Detect which cell encompasses the target text, then output its [x, y] center coordinate. 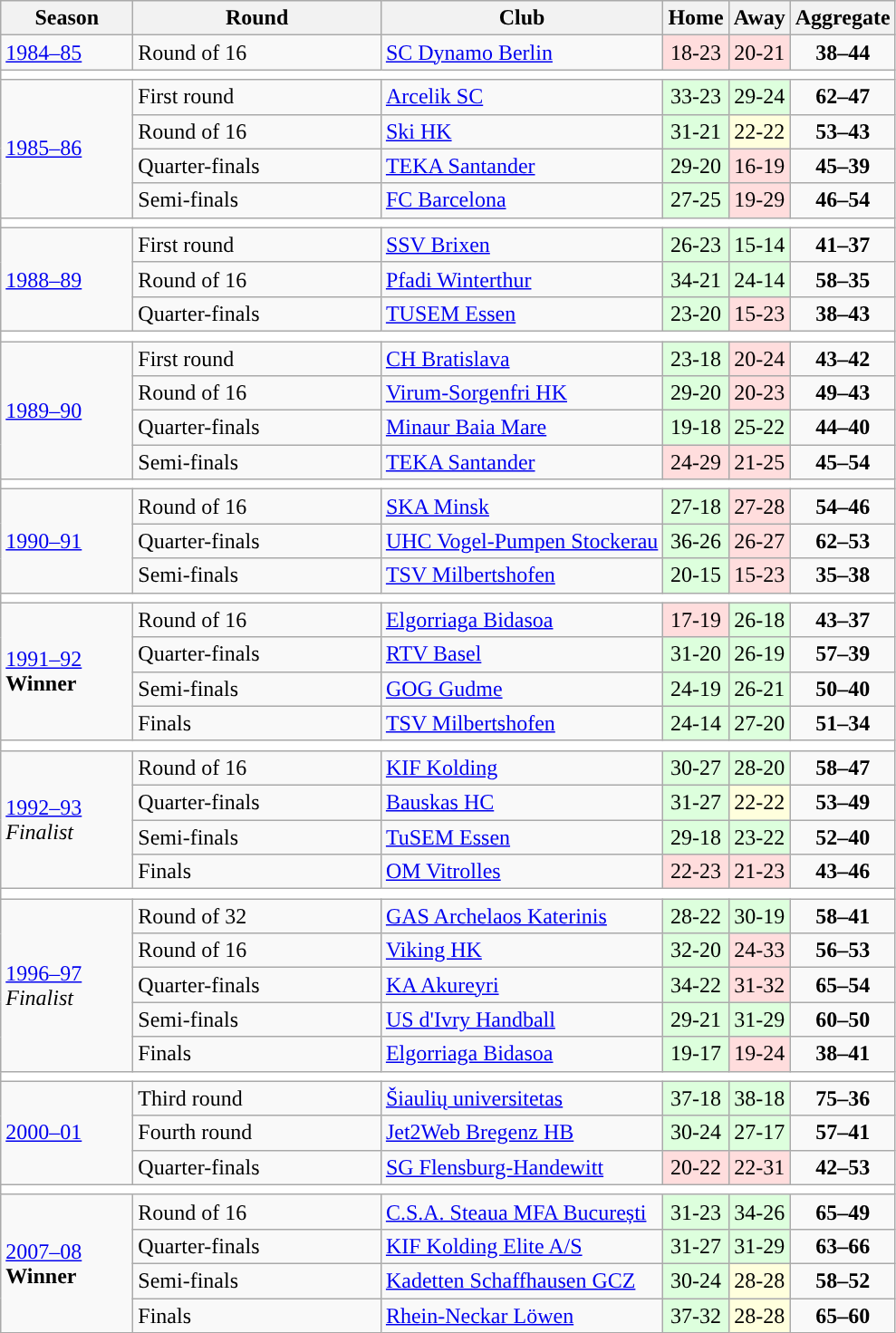
KIF Kolding [522, 768]
50–40 [843, 689]
1988–89 [67, 279]
24-33 [759, 951]
1985–86 [67, 149]
29-24 [759, 97]
Jet2Web Bregenz HB [522, 1133]
GAS Archelaos Katerinis [522, 916]
Viking HK [522, 951]
54–46 [843, 507]
Round of 32 [257, 916]
22-31 [759, 1167]
46–54 [843, 200]
TuSEM Essen [522, 836]
60–50 [843, 1019]
FC Barcelona [522, 200]
26-21 [759, 689]
41–37 [843, 245]
34-21 [696, 279]
57–39 [843, 654]
38–43 [843, 314]
Fourth round [257, 1133]
42–53 [843, 1167]
26-19 [759, 654]
34-26 [759, 1212]
62–47 [843, 97]
65–49 [843, 1212]
26-23 [696, 245]
Pfadi Winterthur [522, 279]
26-27 [759, 541]
Away [759, 18]
36-26 [696, 541]
25-22 [759, 428]
OM Vitrolles [522, 872]
28-22 [696, 916]
45–39 [843, 166]
15-14 [759, 245]
27-18 [696, 507]
57–41 [843, 1133]
29-18 [696, 836]
Round [257, 18]
65–60 [843, 1315]
UHC Vogel-Pumpen Stockerau [522, 541]
23-22 [759, 836]
23-18 [696, 358]
19-18 [696, 428]
Third round [257, 1098]
C.S.A. Steaua MFA București [522, 1212]
35–38 [843, 575]
49–43 [843, 393]
27-20 [759, 723]
58–35 [843, 279]
38-18 [759, 1098]
RTV Basel [522, 654]
US d'Ivry Handball [522, 1019]
1990–91 [67, 541]
53–49 [843, 802]
1984–85 [67, 53]
27-17 [759, 1133]
31-32 [759, 985]
21-23 [759, 872]
SG Flensburg-Handewitt [522, 1167]
19-17 [696, 1054]
18-23 [696, 53]
1992–93 Finalist [67, 819]
53–43 [843, 131]
24-29 [696, 462]
Aggregate [843, 18]
Kadetten Schaffhausen GCZ [522, 1280]
19-24 [759, 1054]
Šiaulių universitetas [522, 1098]
44–40 [843, 428]
23-20 [696, 314]
Home [696, 18]
28-20 [759, 768]
Arcelik SC [522, 97]
Club [522, 18]
43–42 [843, 358]
KA Akureyri [522, 985]
63–66 [843, 1246]
Minaur Baia Mare [522, 428]
SC Dynamo Berlin [522, 53]
20-15 [696, 575]
45–54 [843, 462]
43–46 [843, 872]
58–41 [843, 916]
Season [67, 18]
26-18 [759, 620]
56–53 [843, 951]
20-22 [696, 1167]
Virum-Sorgenfri HK [522, 393]
24-19 [696, 689]
Rhein-Neckar Löwen [522, 1315]
1996–97 Finalist [67, 985]
30-27 [696, 768]
31-20 [696, 654]
37-18 [696, 1098]
27-28 [759, 507]
31-21 [696, 131]
20-24 [759, 358]
Bauskas HC [522, 802]
52–40 [843, 836]
20-23 [759, 393]
32-20 [696, 951]
33-23 [696, 97]
21-25 [759, 462]
75–36 [843, 1098]
58–47 [843, 768]
TUSEM Essen [522, 314]
58–52 [843, 1280]
1991–92 Winner [67, 671]
2000–01 [67, 1133]
2007–08 Winner [67, 1263]
Ski HK [522, 131]
34-22 [696, 985]
38–41 [843, 1054]
22-23 [696, 872]
KIF Kolding Elite A/S [522, 1246]
16-19 [759, 166]
GOG Gudme [522, 689]
37-32 [696, 1315]
SSV Brixen [522, 245]
27-25 [696, 200]
51–34 [843, 723]
20-21 [759, 53]
29-21 [696, 1019]
17-19 [696, 620]
CH Bratislava [522, 358]
31-23 [696, 1212]
62–53 [843, 541]
30-19 [759, 916]
65–54 [843, 985]
SKA Minsk [522, 507]
43–37 [843, 620]
19-29 [759, 200]
38–44 [843, 53]
1989–90 [67, 410]
